Identify which cell holds the provided text, then report its [X, Y] central coordinate. 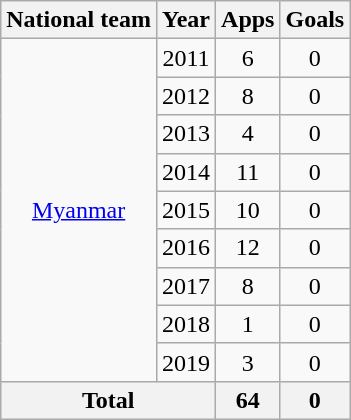
Year [186, 20]
Total [108, 400]
Apps [248, 20]
2017 [186, 286]
2013 [186, 134]
Goals [315, 20]
3 [248, 362]
2019 [186, 362]
2011 [186, 58]
2018 [186, 324]
2012 [186, 96]
4 [248, 134]
6 [248, 58]
10 [248, 210]
2016 [186, 248]
1 [248, 324]
Myanmar [79, 210]
12 [248, 248]
64 [248, 400]
2014 [186, 172]
11 [248, 172]
2015 [186, 210]
National team [79, 20]
